Identify which cell holds the provided text, then report its (x, y) central coordinate. 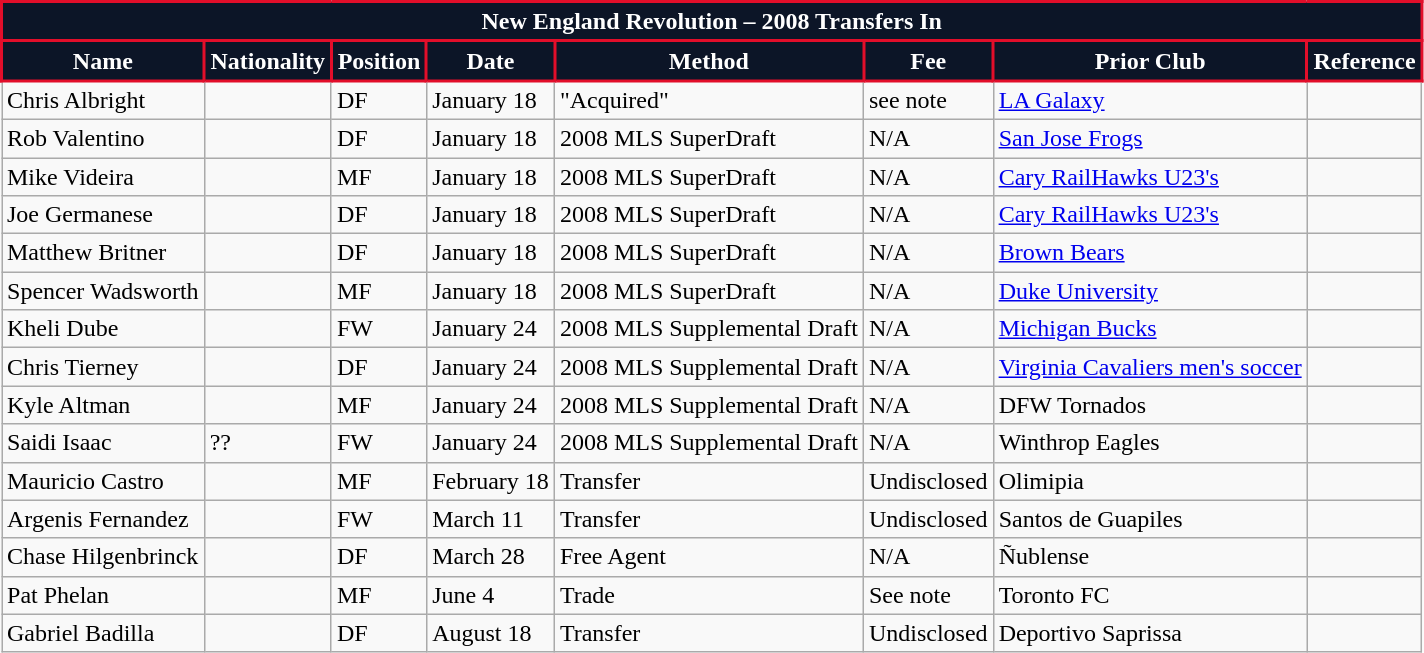
DFW Tornados (1150, 405)
Chris Tierney (104, 367)
Reference (1364, 61)
Duke University (1150, 291)
Winthrop Eagles (1150, 443)
February 18 (491, 481)
Free Agent (708, 557)
San Jose Frogs (1150, 138)
Fee (928, 61)
Joe Germanese (104, 215)
Toronto FC (1150, 595)
Kheli Dube (104, 329)
"Acquired" (708, 100)
Name (104, 61)
Date (491, 61)
Mauricio Castro (104, 481)
Michigan Bucks (1150, 329)
Gabriel Badilla (104, 633)
August 18 (491, 633)
see note (928, 100)
Virginia Cavaliers men's soccer (1150, 367)
Position (378, 61)
Spencer Wadsworth (104, 291)
Deportivo Saprissa (1150, 633)
New England Revolution – 2008 Transfers In (712, 22)
Pat Phelan (104, 595)
Trade (708, 595)
Prior Club (1150, 61)
March 28 (491, 557)
See note (928, 595)
Matthew Britner (104, 253)
June 4 (491, 595)
Saidi Isaac (104, 443)
LA Galaxy (1150, 100)
Ñublense (1150, 557)
Method (708, 61)
?? (268, 443)
Olimipia (1150, 481)
Rob Valentino (104, 138)
Chase Hilgenbrinck (104, 557)
Brown Bears (1150, 253)
Chris Albright (104, 100)
Nationality (268, 61)
Kyle Altman (104, 405)
Mike Videira (104, 177)
Argenis Fernandez (104, 519)
March 11 (491, 519)
Santos de Guapiles (1150, 519)
